Return [x, y] of the center of cell containing provided text 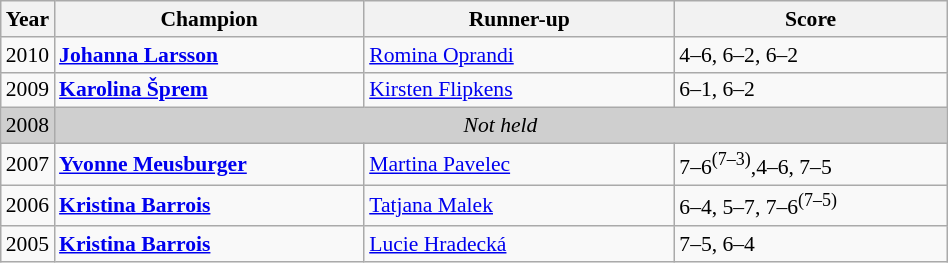
2006 [28, 206]
Karolina Šprem [209, 90]
Romina Oprandi [519, 55]
Tatjana Malek [519, 206]
2005 [28, 244]
2010 [28, 55]
7–5, 6–4 [810, 244]
Johanna Larsson [209, 55]
4–6, 6–2, 6–2 [810, 55]
6–1, 6–2 [810, 90]
Year [28, 19]
6–4, 5–7, 7–6(7–5) [810, 206]
Yvonne Meusburger [209, 164]
7–6(7–3),4–6, 7–5 [810, 164]
Runner-up [519, 19]
Kirsten Flipkens [519, 90]
2007 [28, 164]
Martina Pavelec [519, 164]
2008 [28, 126]
2009 [28, 90]
Lucie Hradecká [519, 244]
Not held [500, 126]
Score [810, 19]
Champion [209, 19]
